From the cell containing the given text, extract its center point as [X, Y] coordinate. 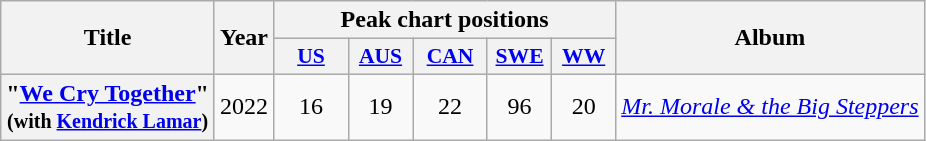
WW [584, 57]
Title [108, 38]
22 [450, 106]
SWE [519, 57]
"We Cry Together"(with Kendrick Lamar) [108, 106]
Year [244, 38]
96 [519, 106]
Mr. Morale & the Big Steppers [770, 106]
Album [770, 38]
2022 [244, 106]
AUS [380, 57]
US [312, 57]
20 [584, 106]
19 [380, 106]
CAN [450, 57]
16 [312, 106]
Peak chart positions [445, 20]
